Output the (X, Y) coordinate of the center of the cell containing the given text.  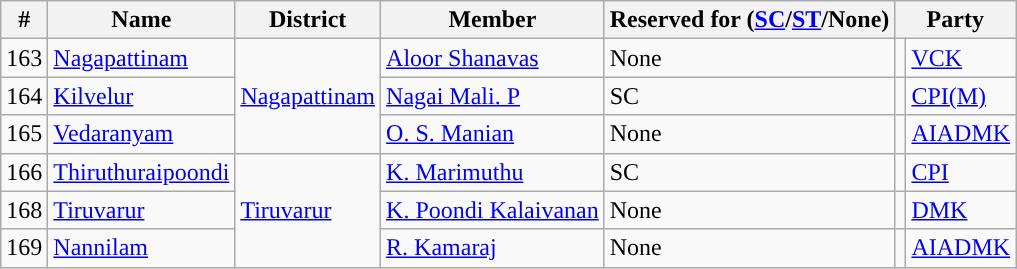
166 (24, 172)
Vedaranyam (142, 134)
K. Marimuthu (493, 172)
DMK (961, 210)
168 (24, 210)
164 (24, 96)
CPI(M) (961, 96)
Nannilam (142, 248)
Name (142, 20)
VCK (961, 58)
Reserved for (SC/ST/None) (750, 20)
169 (24, 248)
165 (24, 134)
K. Poondi Kalaivanan (493, 210)
O. S. Manian (493, 134)
Member (493, 20)
R. Kamaraj (493, 248)
Party (956, 20)
163 (24, 58)
Thiruthuraipoondi (142, 172)
Nagai Mali. P (493, 96)
Kilvelur (142, 96)
# (24, 20)
Aloor Shanavas (493, 58)
District (308, 20)
CPI (961, 172)
